Provide the (x, y) coordinate of the cell's center where the given text is located.  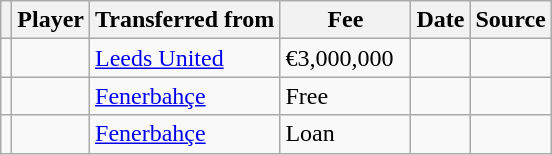
Leeds United (185, 58)
Source (510, 20)
Transferred from (185, 20)
Loan (346, 134)
Free (346, 96)
Player (51, 20)
€3,000,000 (346, 58)
Fee (346, 20)
Date (440, 20)
